Detect which cell encompasses the target text, then output its (X, Y) center coordinate. 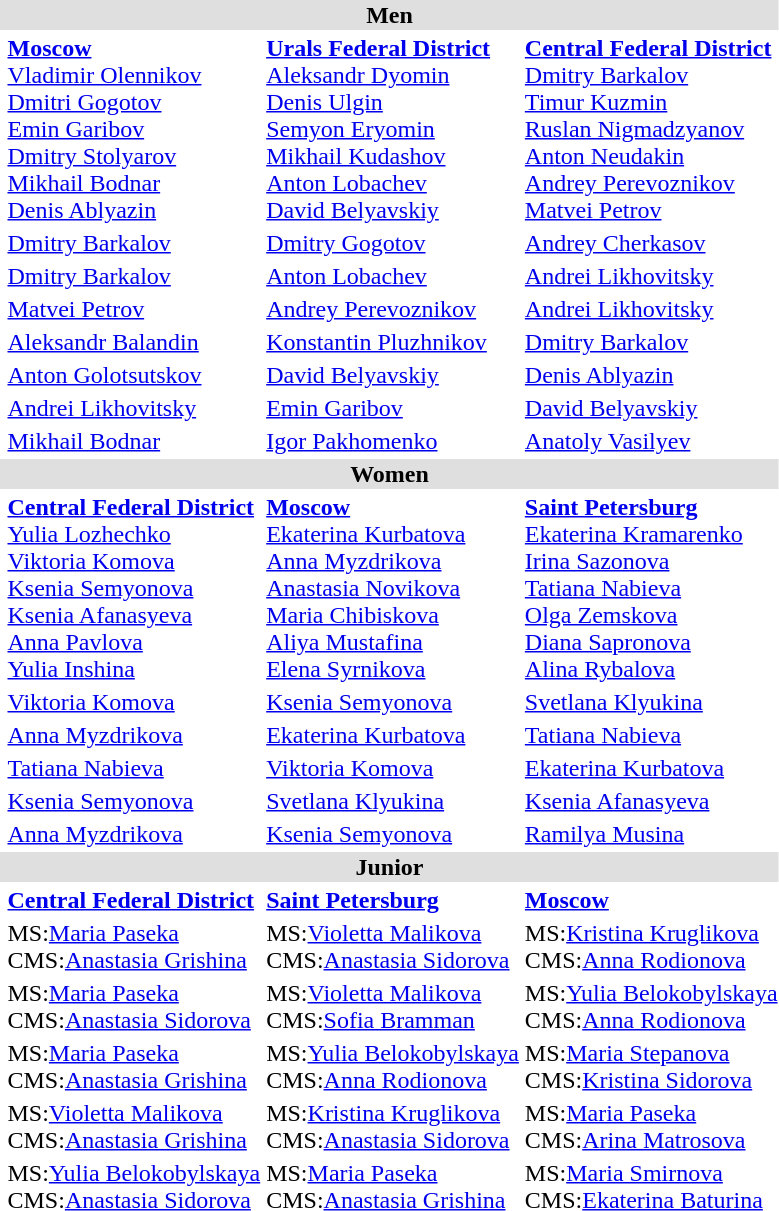
Aleksandr Balandin (134, 342)
Konstantin Pluzhnikov (393, 342)
Anatoly Vasilyev (651, 441)
Saint Petersburg (393, 900)
Matvei Petrov (134, 309)
Andrey Perevoznikov (393, 309)
Urals Federal DistrictAleksandr DyominDenis UlginSemyon EryominMikhail KudashovAnton LobachevDavid Belyavskiy (393, 129)
Emin Garibov (393, 408)
MS:Maria Paseka CMS:Arina Matrosova (651, 1126)
Anton Lobachev (393, 276)
MS:Violetta Malikova CMS:Anastasia Grishina (134, 1126)
MS:Kristina Kruglikova CMS:Anna Rodionova (651, 946)
Saint PetersburgEkaterina KramarenkoIrina SazonovaTatiana NabievaOlga ZemskovaDiana SapronovaAlina Rybalova (651, 588)
Junior (390, 867)
Central Federal District (134, 900)
Ksenia Afanasyeva (651, 801)
MS:Maria Stepanova CMS:Kristina Sidorova (651, 1066)
Moscow (651, 900)
Andrey Cherkasov (651, 243)
MoscowEkaterina KurbatovaAnna MyzdrikovaAnastasia NovikovaMaria ChibiskovaAliya MustafinaElena Syrnikova (393, 588)
Mikhail Bodnar (134, 441)
Women (390, 474)
Ramilya Musina (651, 834)
Denis Ablyazin (651, 375)
MS:Violetta Malikova CMS:Sofia Bramman (393, 1006)
MS:Kristina Kruglikova CMS:Anastasia Sidorova (393, 1126)
Central Federal DistrictDmitry BarkalovTimur KuzminRuslan NigmadzyanovAnton NeudakinAndrey PerevoznikovMatvei Petrov (651, 129)
MS:Violetta Malikova CMS:Anastasia Sidorova (393, 946)
Igor Pakhomenko (393, 441)
MS:Maria Paseka CMS:Anastasia Sidorova (134, 1006)
Anton Golotsutskov (134, 375)
Central Federal DistrictYulia LozhechkoViktoria KomovaKsenia SemyonovaKsenia AfanasyevaAnna PavlovaYulia Inshina (134, 588)
Men (390, 15)
MoscowVladimir OlennikovDmitri GogotovEmin GaribovDmitry StolyarovMikhail BodnarDenis Ablyazin (134, 129)
Dmitry Gogotov (393, 243)
